Extract the [X, Y] coordinate from the center of the cell holding the provided text.  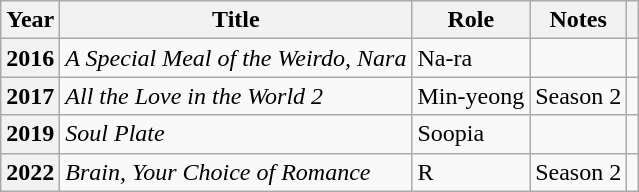
R [471, 172]
2022 [30, 172]
Role [471, 20]
Na-ra [471, 58]
Notes [578, 20]
Title [236, 20]
Year [30, 20]
Soul Plate [236, 134]
All the Love in the World 2 [236, 96]
2019 [30, 134]
Brain, Your Choice of Romance [236, 172]
2017 [30, 96]
Min-yeong [471, 96]
Soopia [471, 134]
A Special Meal of the Weirdo, Nara [236, 58]
2016 [30, 58]
